Return (x, y) of the center of cell containing provided text 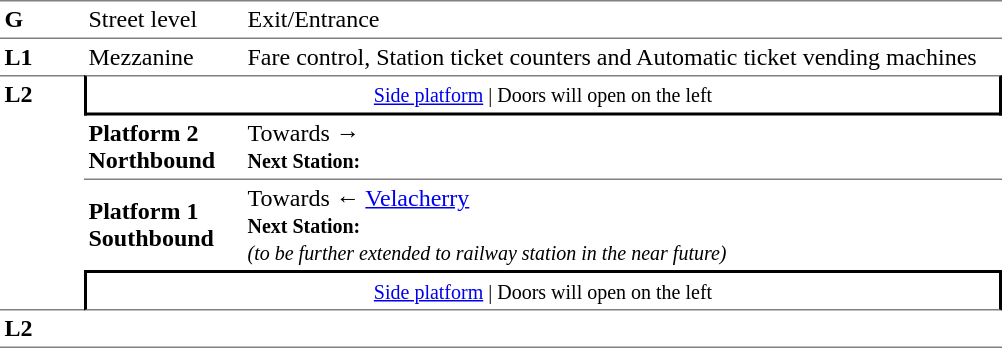
Exit/Entrance (622, 20)
Towards ← VelacherryNext Station: (to be further extended to railway station in the near future) (622, 225)
L1 (42, 57)
G (42, 20)
Towards → Next Station: (622, 148)
Mezzanine (164, 57)
Platform 2Northbound (164, 148)
Platform 1Southbound (164, 225)
Fare control, Station ticket counters and Automatic ticket vending machines (622, 57)
Street level (164, 20)
